Provide the [X, Y] coordinate of the cell's center where the given text is located.  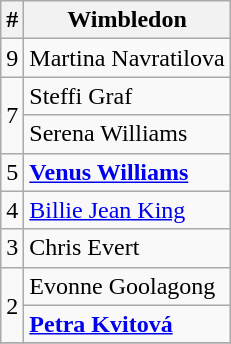
Serena Williams [127, 134]
2 [12, 305]
Steffi Graf [127, 96]
7 [12, 115]
Wimbledon [127, 20]
4 [12, 210]
Billie Jean King [127, 210]
# [12, 20]
5 [12, 172]
Evonne Goolagong [127, 286]
Petra Kvitová [127, 324]
Martina Navratilova [127, 58]
Venus Williams [127, 172]
9 [12, 58]
Chris Evert [127, 248]
3 [12, 248]
